Identify which cell holds the provided text, then report its [x, y] central coordinate. 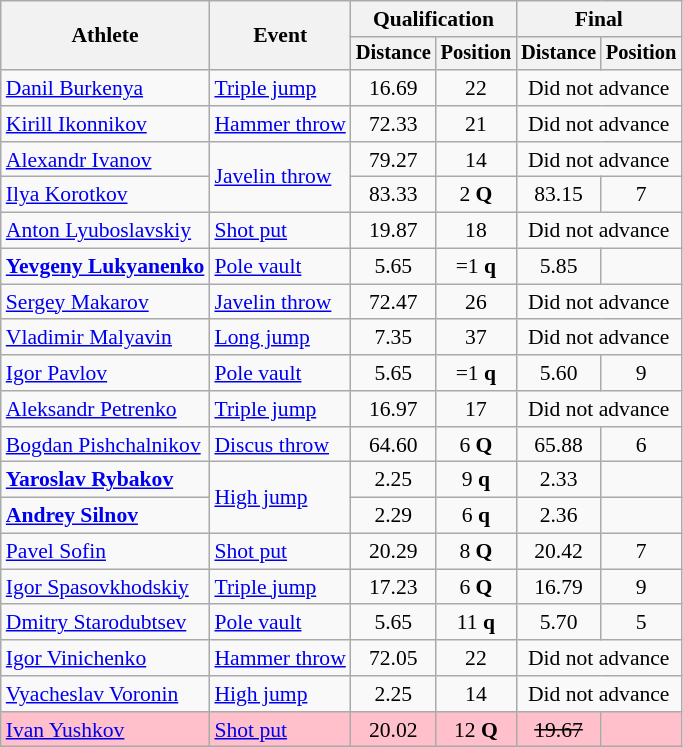
18 [476, 231]
Andrey Silnov [106, 516]
Pavel Sofin [106, 552]
Alexandr Ivanov [106, 160]
Vladimir Malyavin [106, 338]
72.47 [394, 302]
Bogdan Pishchalnikov [106, 445]
17 [476, 409]
Anton Lyuboslavskiy [106, 231]
5.70 [558, 623]
2.36 [558, 516]
Ilya Korotkov [106, 195]
Igor Pavlov [106, 373]
2.33 [558, 480]
Yaroslav Rybakov [106, 480]
21 [476, 124]
65.88 [558, 445]
Yevgeny Lukyanenko [106, 267]
Sergey Makarov [106, 302]
20.42 [558, 552]
19.87 [394, 231]
17.23 [394, 587]
7.35 [394, 338]
5 [641, 623]
72.33 [394, 124]
16.69 [394, 88]
16.79 [558, 587]
2.29 [394, 516]
79.27 [394, 160]
Vyacheslav Voronin [106, 694]
11 q [476, 623]
Igor Vinichenko [106, 658]
5.85 [558, 267]
Discus throw [280, 445]
83.33 [394, 195]
5.60 [558, 373]
6 q [476, 516]
Final [598, 19]
16.97 [394, 409]
Kirill Ikonnikov [106, 124]
8 Q [476, 552]
Danil Burkenya [106, 88]
26 [476, 302]
Aleksandr Petrenko [106, 409]
Dmitry Starodubtsev [106, 623]
2 Q [476, 195]
72.05 [394, 658]
Qualification [434, 19]
9 q [476, 480]
20.29 [394, 552]
Athlete [106, 36]
6 [641, 445]
64.60 [394, 445]
83.15 [558, 195]
Long jump [280, 338]
37 [476, 338]
Event [280, 36]
Igor Spasovkhodskiy [106, 587]
